Find where the given text appears and provide that cell's center as (x, y) coordinate. 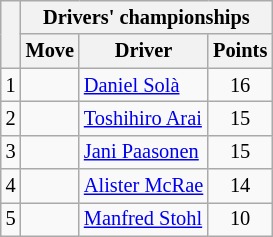
Daniel Solà (144, 85)
10 (240, 219)
5 (11, 219)
4 (11, 186)
Alister McRae (144, 186)
14 (240, 186)
Driver (144, 51)
2 (11, 118)
Drivers' championships (147, 17)
Points (240, 51)
3 (11, 152)
Move (50, 51)
16 (240, 85)
Jani Paasonen (144, 152)
Toshihiro Arai (144, 118)
1 (11, 85)
Manfred Stohl (144, 219)
